For the text-containing cell, return its midpoint in [X, Y] coordinate format. 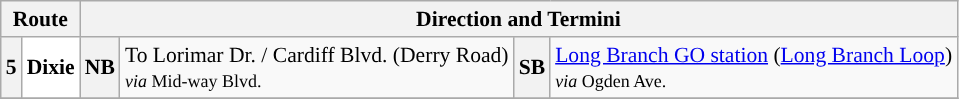
Direction and Termini [518, 19]
5 [12, 68]
NB [100, 68]
To Lorimar Dr. / Cardiff Blvd. (Derry Road)via Mid-way Blvd. [317, 68]
SB [532, 68]
Long Branch GO station (Long Branch Loop)via Ogden Ave. [754, 68]
Route [40, 19]
Dixie [51, 68]
